Determine the [x, y] coordinate at the center of the cell enclosing the given text.  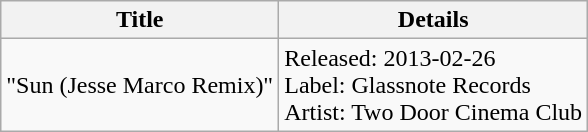
Released: 2013-02-26Label: Glassnote RecordsArtist: Two Door Cinema Club [434, 85]
"Sun (Jesse Marco Remix)" [140, 85]
Details [434, 20]
Title [140, 20]
